Scan for the cell matching the given text and deliver its [X, Y] coordinate at center. 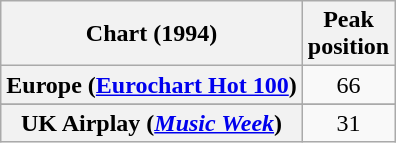
Europe (Eurochart Hot 100) [152, 85]
Peakposition [348, 34]
31 [348, 123]
66 [348, 85]
UK Airplay (Music Week) [152, 123]
Chart (1994) [152, 34]
